From the cell containing the given text, extract its center point as [x, y] coordinate. 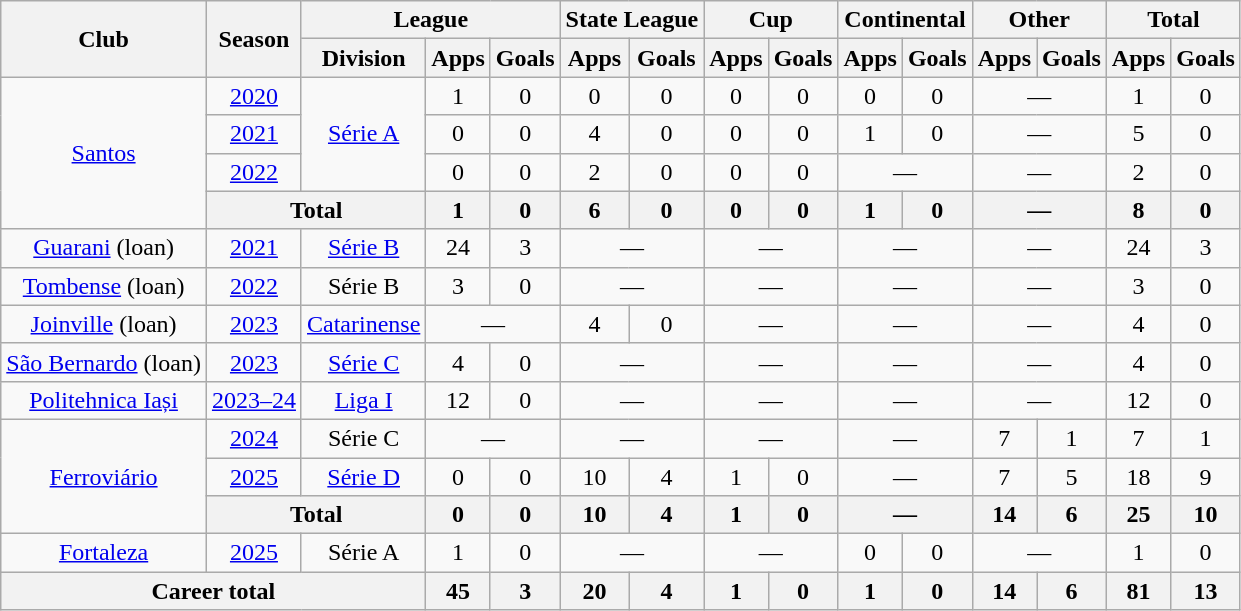
Club [104, 39]
Joinville (loan) [104, 324]
81 [1138, 591]
League [430, 20]
Tombense (loan) [104, 286]
Série D [363, 477]
Other [1039, 20]
Liga I [363, 400]
20 [594, 591]
Cup [771, 20]
State League [632, 20]
2020 [254, 96]
São Bernardo (loan) [104, 362]
2023–24 [254, 400]
Santos [104, 153]
Season [254, 39]
Fortaleza [104, 553]
Career total [214, 591]
25 [1138, 515]
18 [1138, 477]
Catarinense [363, 324]
2024 [254, 438]
Continental [905, 20]
Politehnica Iași [104, 400]
Ferroviário [104, 476]
Guarani (loan) [104, 248]
9 [1206, 477]
8 [1138, 210]
Division [363, 58]
45 [458, 591]
13 [1206, 591]
